Scan for the cell matching the given text and deliver its [X, Y] coordinate at center. 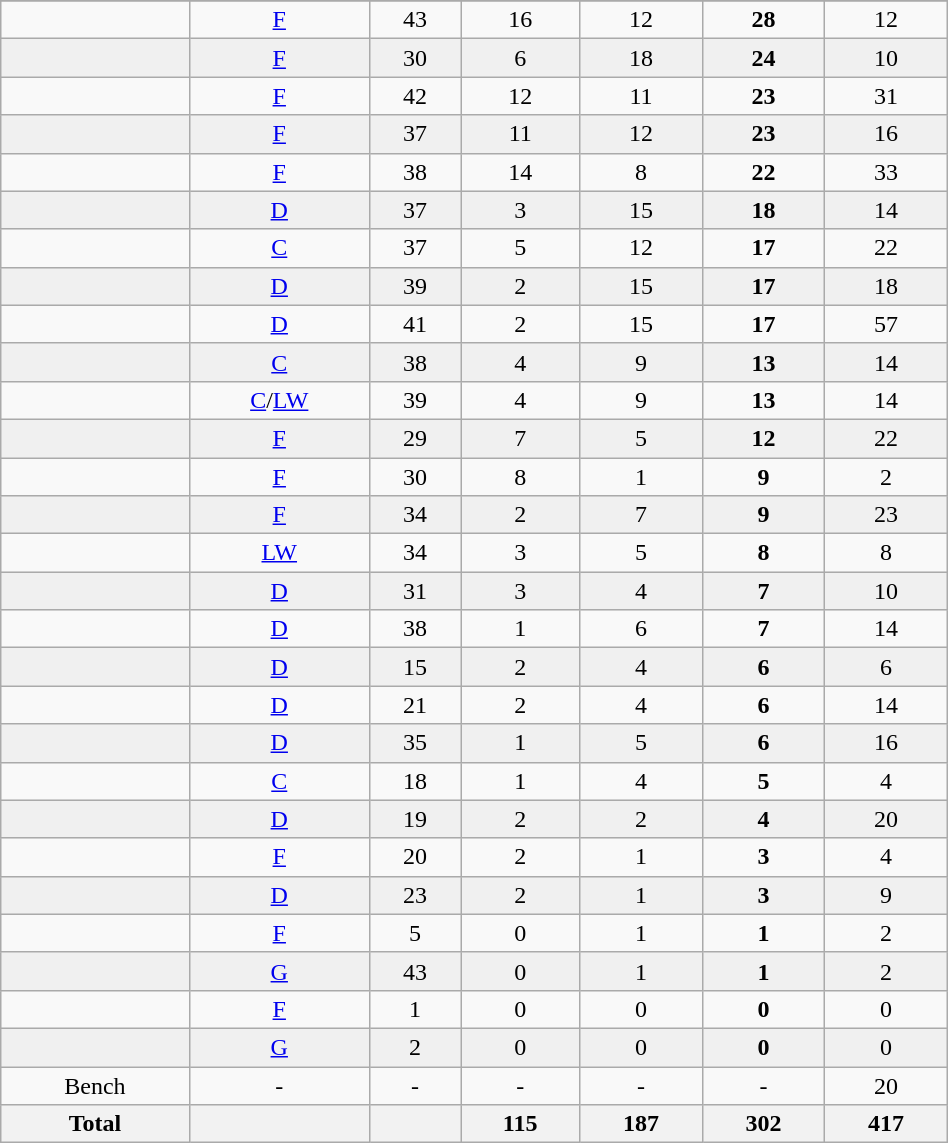
Total [95, 1124]
417 [886, 1124]
29 [414, 438]
LW [279, 553]
24 [763, 58]
35 [414, 743]
Bench [95, 1085]
57 [886, 324]
187 [641, 1124]
42 [414, 96]
302 [763, 1124]
115 [520, 1124]
41 [414, 324]
28 [763, 20]
C/LW [279, 400]
19 [414, 819]
21 [414, 705]
33 [886, 172]
